Capture the cell that displays the provided text and extract its [x, y] central coordinate. 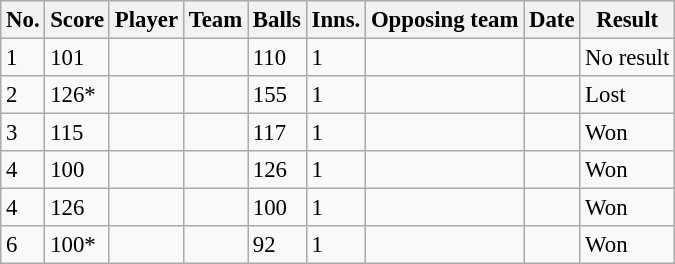
92 [278, 245]
Balls [278, 20]
Opposing team [445, 20]
No result [628, 58]
126* [78, 95]
2 [23, 95]
Inns. [336, 20]
155 [278, 95]
Date [552, 20]
110 [278, 58]
100* [78, 245]
No. [23, 20]
117 [278, 133]
Score [78, 20]
Lost [628, 95]
Team [215, 20]
115 [78, 133]
Player [146, 20]
6 [23, 245]
3 [23, 133]
101 [78, 58]
Result [628, 20]
